Output the [X, Y] coordinate of the center of the cell containing the given text.  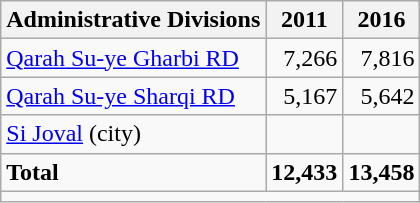
5,642 [382, 96]
Si Joval (city) [134, 134]
7,816 [382, 58]
Administrative Divisions [134, 20]
Qarah Su-ye Sharqi RD [134, 96]
7,266 [304, 58]
13,458 [382, 172]
Qarah Su-ye Gharbi RD [134, 58]
12,433 [304, 172]
2016 [382, 20]
5,167 [304, 96]
Total [134, 172]
2011 [304, 20]
